Determine the (x, y) coordinate at the center of the cell enclosing the given text.  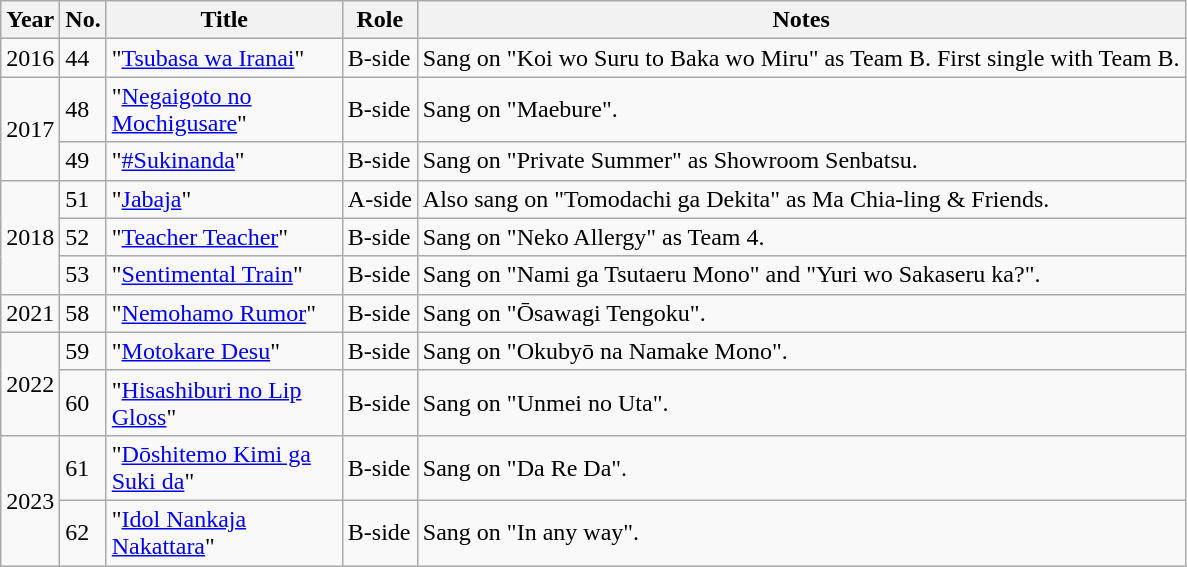
62 (83, 532)
Notes (801, 20)
"Teacher Teacher" (224, 237)
Role (380, 20)
Also sang on "Tomodachi ga Dekita" as Ma Chia-ling & Friends. (801, 199)
"Jabaja" (224, 199)
2017 (30, 128)
2018 (30, 237)
49 (83, 161)
61 (83, 468)
"Tsubasa wa Iranai" (224, 58)
53 (83, 275)
2022 (30, 384)
Sang on "Nami ga Tsutaeru Mono" and "Yuri wo Sakaseru ka?". (801, 275)
Sang on "Okubyō na Namake Mono". (801, 351)
"#Sukinanda" (224, 161)
A-side (380, 199)
2016 (30, 58)
"Dōshitemo Kimi ga Suki da" (224, 468)
Sang on "Koi wo Suru to Baka wo Miru" as Team B. First single with Team B. (801, 58)
Sang on "Unmei no Uta". (801, 402)
44 (83, 58)
51 (83, 199)
2021 (30, 313)
58 (83, 313)
"Hisashiburi no Lip Gloss" (224, 402)
No. (83, 20)
"Idol Nankaja Nakattara" (224, 532)
Sang on "In any way". (801, 532)
52 (83, 237)
"Nemohamo Rumor" (224, 313)
Year (30, 20)
Sang on "Da Re Da". (801, 468)
Title (224, 20)
"Negaigoto no Mochigusare" (224, 110)
Sang on "Neko Allergy" as Team 4. (801, 237)
48 (83, 110)
"Motokare Desu" (224, 351)
2023 (30, 500)
Sang on "Private Summer" as Showroom Senbatsu. (801, 161)
Sang on "Maebure". (801, 110)
Sang on "Ōsawagi Tengoku". (801, 313)
59 (83, 351)
"Sentimental Train" (224, 275)
60 (83, 402)
